Scan for the cell matching the given text and deliver its (x, y) coordinate at center. 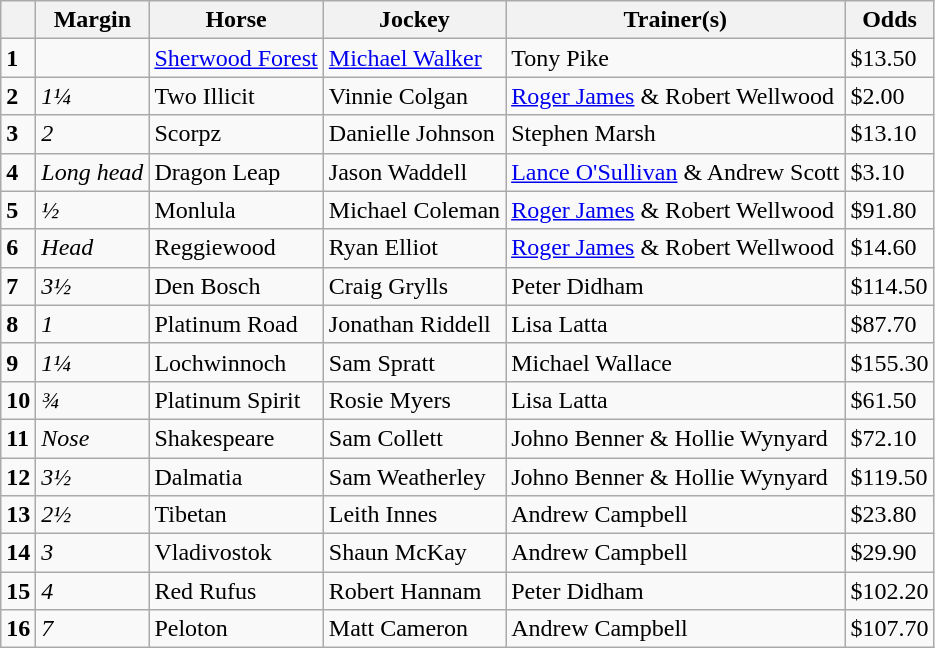
Peloton (236, 629)
8 (18, 324)
Tony Pike (676, 58)
Jockey (414, 20)
Sherwood Forest (236, 58)
Jonathan Riddell (414, 324)
5 (18, 210)
13 (18, 515)
$13.10 (890, 134)
Jason Waddell (414, 172)
Sam Weatherley (414, 477)
Lochwinnoch (236, 362)
$107.70 (890, 629)
Sam Spratt (414, 362)
Shakespeare (236, 438)
$114.50 (890, 286)
$61.50 (890, 400)
Dalmatia (236, 477)
Long head (92, 172)
Odds (890, 20)
Scorpz (236, 134)
$87.70 (890, 324)
$14.60 (890, 248)
Danielle Johnson (414, 134)
$23.80 (890, 515)
Margin (92, 20)
Ryan Elliot (414, 248)
Reggiewood (236, 248)
16 (18, 629)
2½ (92, 515)
Platinum Road (236, 324)
½ (92, 210)
15 (18, 591)
14 (18, 553)
9 (18, 362)
¾ (92, 400)
Monlula (236, 210)
Sam Collett (414, 438)
$3.10 (890, 172)
10 (18, 400)
$102.20 (890, 591)
Lance O'Sullivan & Andrew Scott (676, 172)
Tibetan (236, 515)
$155.30 (890, 362)
$13.50 (890, 58)
6 (18, 248)
$29.90 (890, 553)
Vinnie Colgan (414, 96)
$91.80 (890, 210)
$119.50 (890, 477)
Leith Innes (414, 515)
Platinum Spirit (236, 400)
Two Illicit (236, 96)
Head (92, 248)
Trainer(s) (676, 20)
11 (18, 438)
Matt Cameron (414, 629)
Nose (92, 438)
Michael Walker (414, 58)
$2.00 (890, 96)
Michael Wallace (676, 362)
Robert Hannam (414, 591)
Red Rufus (236, 591)
Dragon Leap (236, 172)
Rosie Myers (414, 400)
Shaun McKay (414, 553)
Den Bosch (236, 286)
Vladivostok (236, 553)
Horse (236, 20)
$72.10 (890, 438)
Michael Coleman (414, 210)
Craig Grylls (414, 286)
Stephen Marsh (676, 134)
12 (18, 477)
